Search for the cell housing the specified text and yield its [x, y] center coordinate. 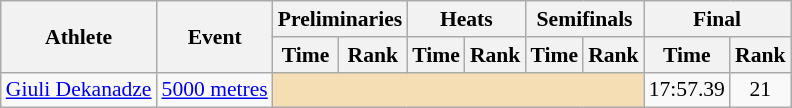
Preliminaries [340, 19]
Giuli Dekanadze [79, 90]
Event [215, 36]
21 [760, 90]
Athlete [79, 36]
17:57.39 [687, 90]
Semifinals [584, 19]
Heats [466, 19]
Final [718, 19]
5000 metres [215, 90]
